Extract the [x, y] coordinate from the center of the cell holding the provided text.  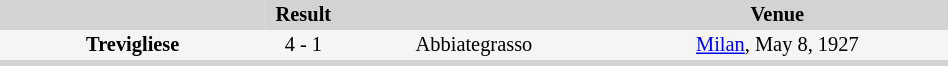
4 - 1 [303, 45]
Abbiategrasso [474, 45]
Trevigliese [132, 45]
Result [303, 15]
Milan, May 8, 1927 [778, 45]
Venue [778, 15]
